Identify which cell holds the provided text, then report its (x, y) central coordinate. 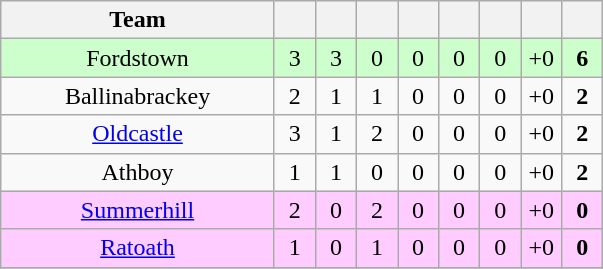
6 (582, 58)
Summerhill (138, 210)
Oldcastle (138, 134)
Ratoath (138, 248)
Fordstown (138, 58)
Athboy (138, 172)
Ballinabrackey (138, 96)
Team (138, 20)
